Extract the [x, y] coordinate from the center of the cell holding the provided text.  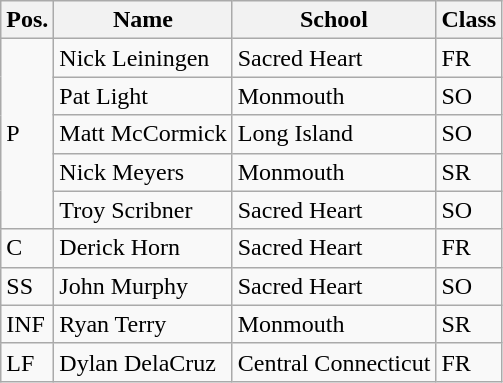
Troy Scribner [143, 210]
Nick Leiningen [143, 58]
John Murphy [143, 286]
Nick Meyers [143, 172]
Pat Light [143, 96]
School [334, 20]
Name [143, 20]
Long Island [334, 134]
Ryan Terry [143, 324]
Pos. [28, 20]
Central Connecticut [334, 362]
SS [28, 286]
Dylan DelaCruz [143, 362]
Matt McCormick [143, 134]
INF [28, 324]
Class [469, 20]
C [28, 248]
LF [28, 362]
Derick Horn [143, 248]
P [28, 134]
